Provide the [x, y] coordinate of the cell's center where the given text is located.  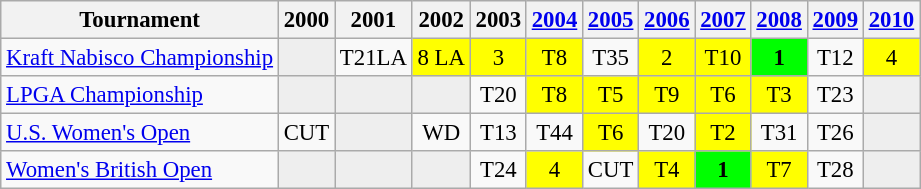
T12 [835, 58]
3 [498, 58]
T31 [779, 133]
T4 [667, 170]
T7 [779, 170]
T2 [723, 133]
U.S. Women's Open [140, 133]
2007 [723, 20]
2003 [498, 20]
T5 [611, 95]
2008 [779, 20]
T9 [667, 95]
Tournament [140, 20]
T44 [554, 133]
2010 [891, 20]
2 [667, 58]
Women's British Open [140, 170]
T21LA [374, 58]
2000 [306, 20]
WD [441, 133]
2006 [667, 20]
T3 [779, 95]
2001 [374, 20]
T26 [835, 133]
T24 [498, 170]
2004 [554, 20]
T23 [835, 95]
8 LA [441, 58]
LPGA Championship [140, 95]
T35 [611, 58]
Kraft Nabisco Championship [140, 58]
2002 [441, 20]
2005 [611, 20]
T13 [498, 133]
2009 [835, 20]
T28 [835, 170]
T10 [723, 58]
